For the text-containing cell, return its midpoint in [X, Y] coordinate format. 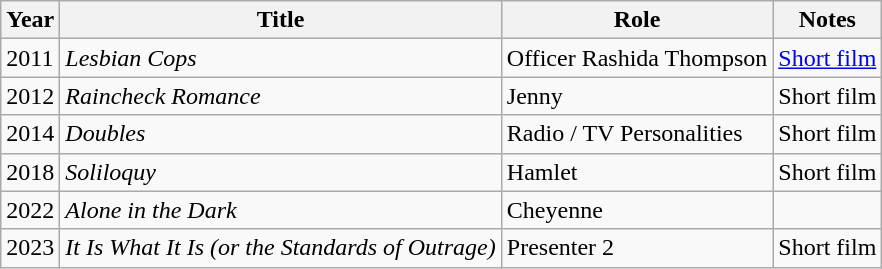
Raincheck Romance [280, 96]
Cheyenne [636, 210]
Title [280, 20]
2018 [30, 172]
2011 [30, 58]
Jenny [636, 96]
Year [30, 20]
2014 [30, 134]
Lesbian Cops [280, 58]
2022 [30, 210]
It Is What It Is (or the Standards of Outrage) [280, 248]
2012 [30, 96]
Soliloquy [280, 172]
Role [636, 20]
Presenter 2 [636, 248]
2023 [30, 248]
Notes [828, 20]
Alone in the Dark [280, 210]
Hamlet [636, 172]
Doubles [280, 134]
Officer Rashida Thompson [636, 58]
Radio / TV Personalities [636, 134]
